Determine the [x, y] coordinate at the center of the cell enclosing the given text.  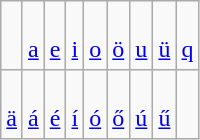
ü [164, 36]
i [75, 36]
e [55, 36]
a [33, 36]
é [55, 104]
ő [118, 104]
q [188, 36]
á [33, 104]
ä [12, 104]
ö [118, 36]
ú [142, 104]
ű [164, 104]
ó [96, 104]
o [96, 36]
í [75, 104]
u [142, 36]
